Provide the (X, Y) coordinate of the cell's center where the given text is located.  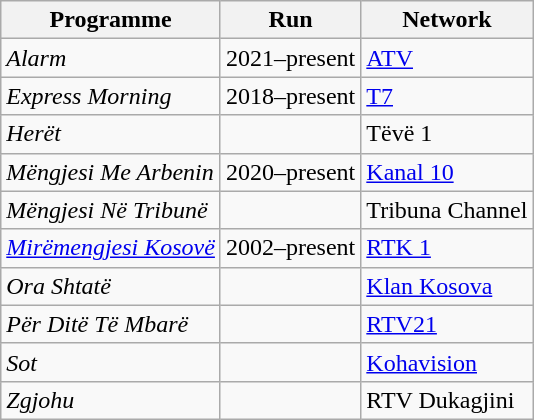
Tëvë 1 (447, 134)
Mirëmengjesi Kosovë (111, 248)
Sot (111, 362)
Kohavision (447, 362)
2021–present (290, 58)
Mëngjesi Në Tribunë (111, 210)
2018–present (290, 96)
Klan Kosova (447, 286)
T7 (447, 96)
Run (290, 20)
Tribuna Channel (447, 210)
Alarm (111, 58)
Kanal 10 (447, 172)
RTV21 (447, 324)
RTK 1 (447, 248)
ATV (447, 58)
Për Ditë Të Mbarë (111, 324)
Network (447, 20)
RTV Dukagjini (447, 400)
Zgjohu (111, 400)
2002–present (290, 248)
2020–present (290, 172)
Mëngjesi Me Arbenin (111, 172)
Ora Shtatë (111, 286)
Herët (111, 134)
Express Morning (111, 96)
Programme (111, 20)
